From the cell containing the given text, extract its center point as (x, y) coordinate. 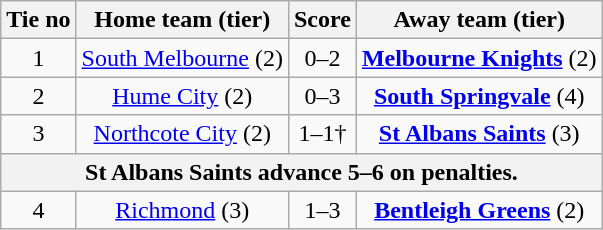
Hume City (2) (182, 96)
Away team (tier) (479, 20)
Tie no (38, 20)
4 (38, 210)
1–1† (322, 134)
St Albans Saints advance 5–6 on penalties. (302, 172)
0–3 (322, 96)
2 (38, 96)
South Melbourne (2) (182, 58)
0–2 (322, 58)
Home team (tier) (182, 20)
St Albans Saints (3) (479, 134)
Northcote City (2) (182, 134)
1–3 (322, 210)
Bentleigh Greens (2) (479, 210)
Score (322, 20)
Melbourne Knights (2) (479, 58)
3 (38, 134)
1 (38, 58)
South Springvale (4) (479, 96)
Richmond (3) (182, 210)
